Output the [X, Y] coordinate of the center of the cell containing the given text.  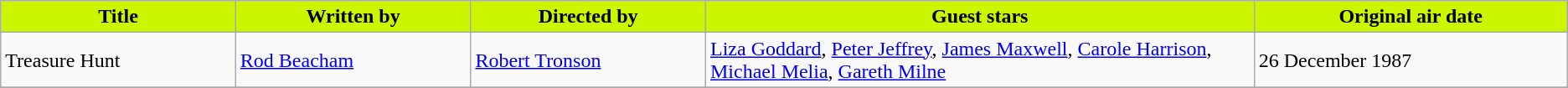
Original air date [1411, 17]
Directed by [588, 17]
Title [119, 17]
Guest stars [980, 17]
Liza Goddard, Peter Jeffrey, James Maxwell, Carole Harrison, Michael Melia, Gareth Milne [980, 60]
Treasure Hunt [119, 60]
Robert Tronson [588, 60]
Written by [353, 17]
26 December 1987 [1411, 60]
Rod Beacham [353, 60]
